Determine the (x, y) coordinate at the center of the cell enclosing the given text.  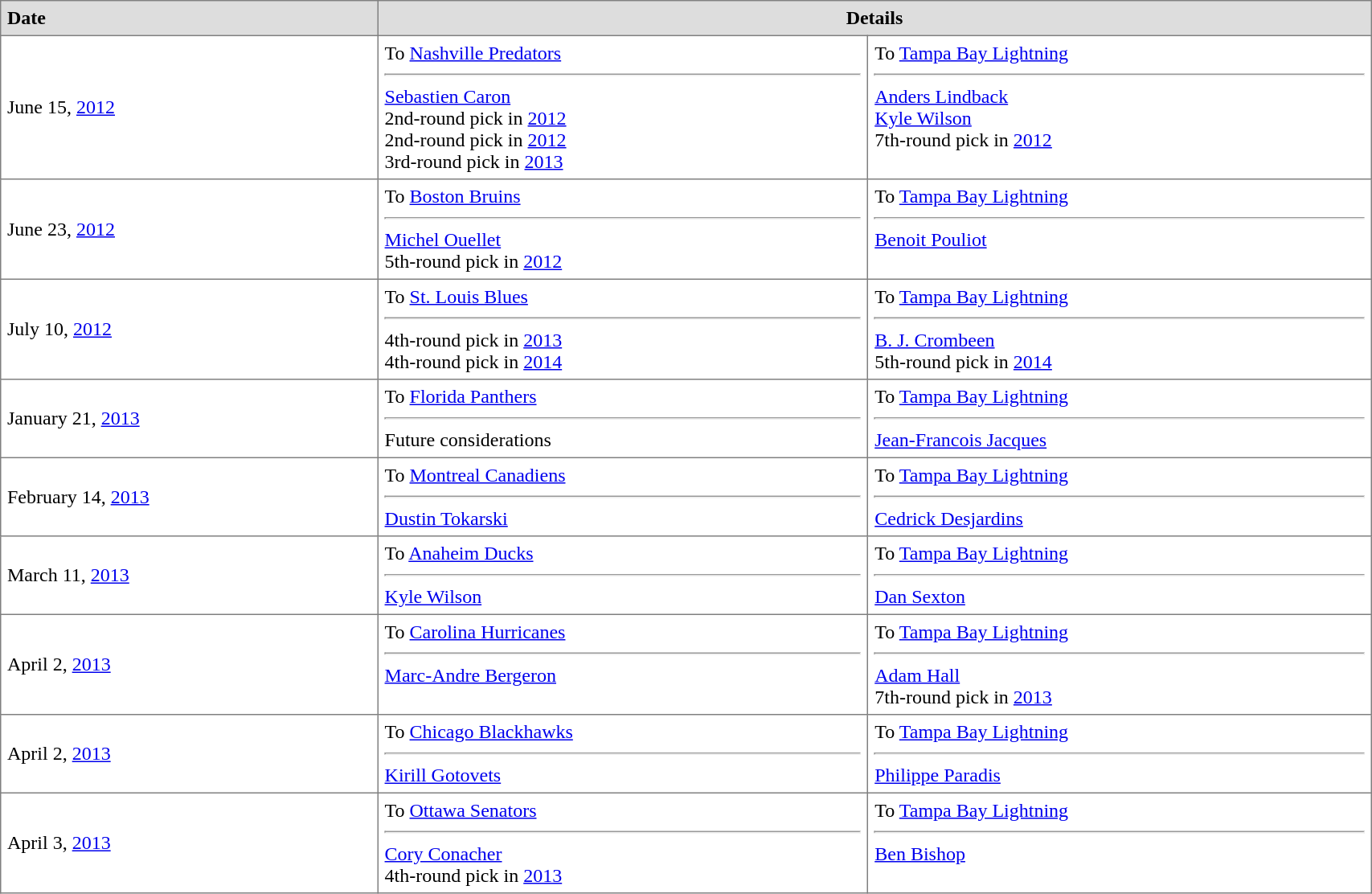
To Ottawa Senators Cory Conacher4th-round pick in 2013 (623, 843)
To Carolina Hurricanes Marc-Andre Bergeron (623, 664)
February 14, 2013 (190, 497)
Details (874, 18)
July 10, 2012 (190, 329)
To St. Louis Blues 4th-round pick in 20134th-round pick in 2014 (623, 329)
To Chicago Blackhawks Kirill Gotovets (623, 754)
January 21, 2013 (190, 419)
To Tampa Bay Lightning Anders LindbackKyle Wilson7th-round pick in 2012 (1120, 107)
To Anaheim Ducks Kyle Wilson (623, 576)
To Montreal Canadiens Dustin Tokarski (623, 497)
To Tampa Bay Lightning Cedrick Desjardins (1120, 497)
To Tampa Bay Lightning Jean-Francois Jacques (1120, 419)
To Tampa Bay Lightning Benoit Pouliot (1120, 229)
To Tampa Bay Lightning B. J. Crombeen5th-round pick in 2014 (1120, 329)
April 3, 2013 (190, 843)
To Tampa Bay Lightning Ben Bishop (1120, 843)
To Tampa Bay Lightning Dan Sexton (1120, 576)
Date (190, 18)
To Tampa Bay Lightning Philippe Paradis (1120, 754)
To Nashville Predators Sebastien Caron2nd-round pick in 20122nd-round pick in 20123rd-round pick in 2013 (623, 107)
To Tampa Bay Lightning Adam Hall7th-round pick in 2013 (1120, 664)
March 11, 2013 (190, 576)
To Florida Panthers Future considerations (623, 419)
June 15, 2012 (190, 107)
June 23, 2012 (190, 229)
To Boston Bruins Michel Ouellet5th-round pick in 2012 (623, 229)
